Identify which cell holds the provided text, then report its [x, y] central coordinate. 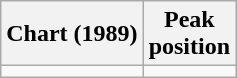
Peakposition [189, 34]
Chart (1989) [72, 34]
